For the text-containing cell, return its midpoint in [x, y] coordinate format. 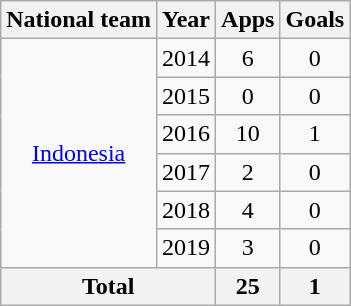
2018 [186, 210]
2015 [186, 96]
2019 [186, 248]
Goals [315, 20]
4 [248, 210]
2014 [186, 58]
3 [248, 248]
6 [248, 58]
2 [248, 172]
10 [248, 134]
25 [248, 286]
Year [186, 20]
Total [108, 286]
2016 [186, 134]
Apps [248, 20]
Indonesia [79, 153]
National team [79, 20]
2017 [186, 172]
